Return the (X, Y) coordinate for the center point of the cell that contains the specified text.  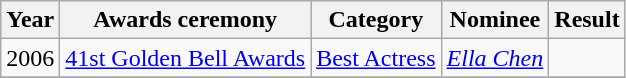
2006 (30, 58)
Year (30, 20)
Result (587, 20)
41st Golden Bell Awards (186, 58)
Nominee (495, 20)
Best Actress (376, 58)
Category (376, 20)
Awards ceremony (186, 20)
Ella Chen (495, 58)
